Search for the cell housing the specified text and yield its (x, y) center coordinate. 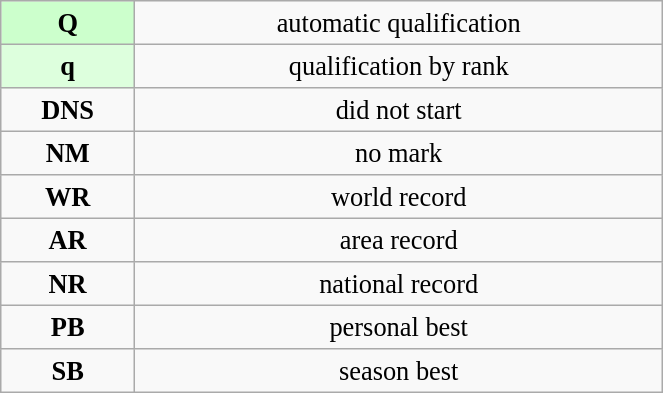
PB (68, 327)
did not start (399, 109)
NR (68, 284)
SB (68, 371)
world record (399, 197)
AR (68, 240)
DNS (68, 109)
area record (399, 240)
season best (399, 371)
national record (399, 284)
Q (68, 22)
no mark (399, 153)
qualification by rank (399, 66)
NM (68, 153)
personal best (399, 327)
q (68, 66)
automatic qualification (399, 22)
WR (68, 197)
